For the text-containing cell, return its midpoint in (x, y) coordinate format. 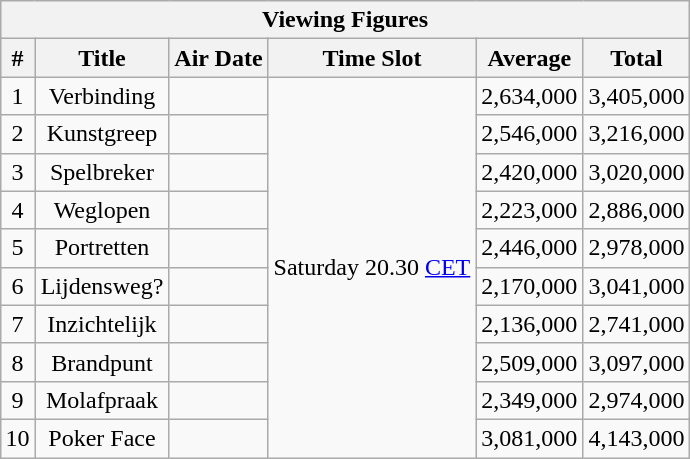
Saturday 20.30 CET (372, 268)
Title (102, 58)
7 (18, 324)
Viewing Figures (345, 20)
Average (530, 58)
# (18, 58)
1 (18, 96)
Brandpunt (102, 362)
2,978,000 (636, 248)
Spelbreker (102, 172)
Portretten (102, 248)
Total (636, 58)
2,170,000 (530, 286)
9 (18, 400)
4,143,000 (636, 438)
2,420,000 (530, 172)
2,974,000 (636, 400)
Air Date (218, 58)
Verbinding (102, 96)
10 (18, 438)
Lijdensweg? (102, 286)
2,446,000 (530, 248)
3,405,000 (636, 96)
2,349,000 (530, 400)
2,136,000 (530, 324)
2 (18, 134)
2,223,000 (530, 210)
6 (18, 286)
3 (18, 172)
Weglopen (102, 210)
3,097,000 (636, 362)
2,546,000 (530, 134)
3,216,000 (636, 134)
Poker Face (102, 438)
3,041,000 (636, 286)
2,741,000 (636, 324)
4 (18, 210)
Time Slot (372, 58)
2,634,000 (530, 96)
3,020,000 (636, 172)
2,509,000 (530, 362)
Molafpraak (102, 400)
Inzichtelijk (102, 324)
3,081,000 (530, 438)
8 (18, 362)
Kunstgreep (102, 134)
5 (18, 248)
2,886,000 (636, 210)
